Provide the [x, y] coordinate of the cell's center where the given text is located.  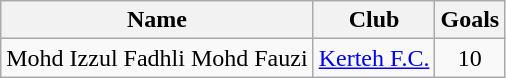
Name [157, 20]
10 [470, 58]
Mohd Izzul Fadhli Mohd Fauzi [157, 58]
Kerteh F.C. [374, 58]
Goals [470, 20]
Club [374, 20]
